Return [X, Y] of the center of cell containing provided text 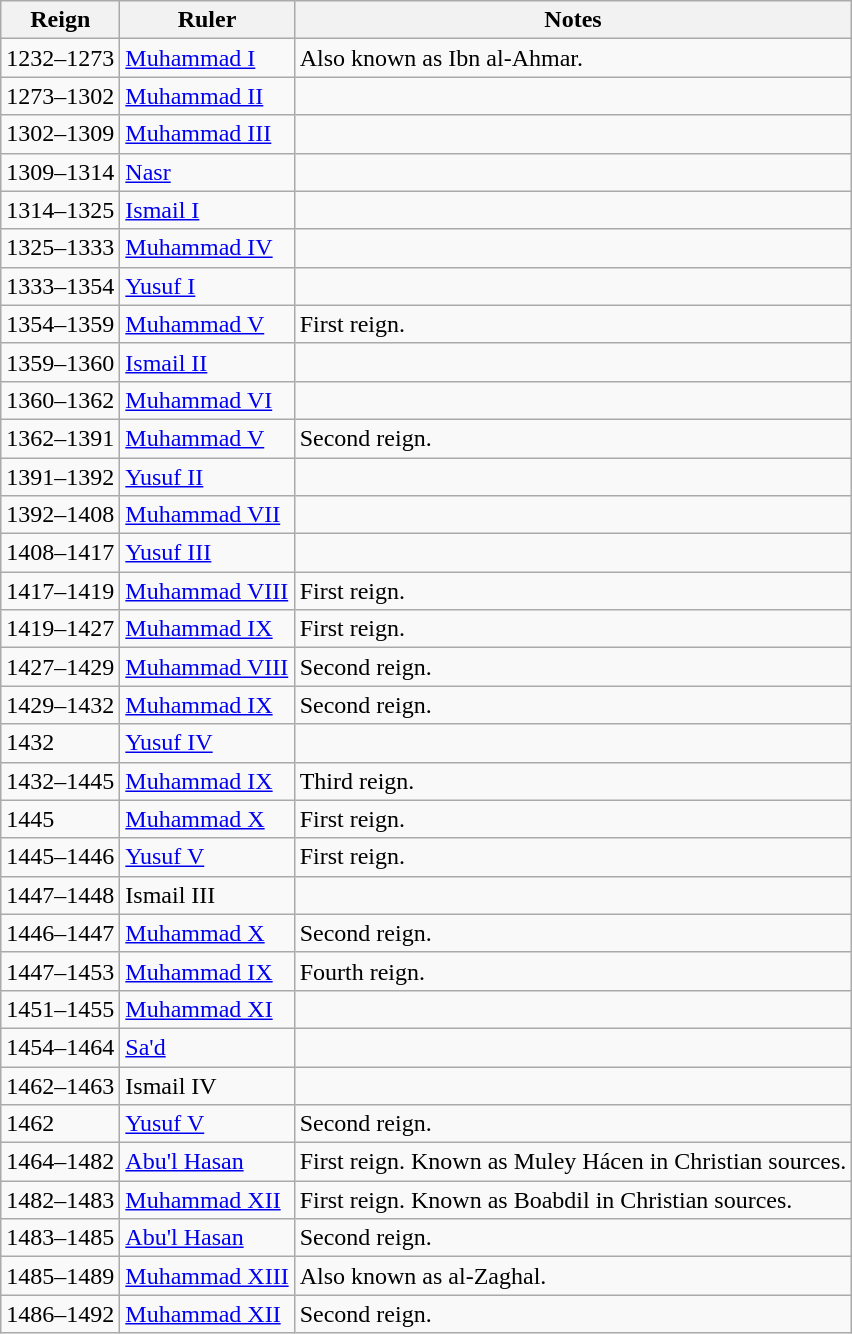
1427–1429 [60, 667]
Muhammad III [207, 134]
Also known as Ibn al-Ahmar. [573, 58]
Muhammad VII [207, 515]
Muhammad II [207, 96]
1445–1446 [60, 857]
1483–1485 [60, 1238]
Also known as al-Zaghal. [573, 1276]
1359–1360 [60, 362]
1445 [60, 819]
Yusuf II [207, 477]
1417–1419 [60, 591]
1232–1273 [60, 58]
Third reign. [573, 781]
1447–1448 [60, 895]
1391–1392 [60, 477]
1314–1325 [60, 210]
1419–1427 [60, 629]
Muhammad XIII [207, 1276]
Yusuf III [207, 553]
1309–1314 [60, 172]
Ismail II [207, 362]
1432 [60, 743]
Ismail IV [207, 1085]
Yusuf I [207, 286]
Notes [573, 20]
Muhammad I [207, 58]
1325–1333 [60, 248]
Sa'd [207, 1047]
Ruler [207, 20]
Muhammad VI [207, 400]
1447–1453 [60, 971]
1408–1417 [60, 553]
Muhammad XI [207, 1009]
1273–1302 [60, 96]
1333–1354 [60, 286]
First reign. Known as Muley Hácen in Christian sources. [573, 1162]
1392–1408 [60, 515]
1354–1359 [60, 324]
1462 [60, 1124]
1429–1432 [60, 705]
1485–1489 [60, 1276]
1486–1492 [60, 1314]
1451–1455 [60, 1009]
Reign [60, 20]
1464–1482 [60, 1162]
First reign. Known as Boabdil in Christian sources. [573, 1200]
1360–1362 [60, 400]
Nasr [207, 172]
1462–1463 [60, 1085]
1432–1445 [60, 781]
1302–1309 [60, 134]
1482–1483 [60, 1200]
1446–1447 [60, 933]
Yusuf IV [207, 743]
Ismail I [207, 210]
1454–1464 [60, 1047]
Muhammad IV [207, 248]
1362–1391 [60, 438]
Ismail III [207, 895]
Fourth reign. [573, 971]
